Output the (X, Y) coordinate of the center of the cell containing the given text.  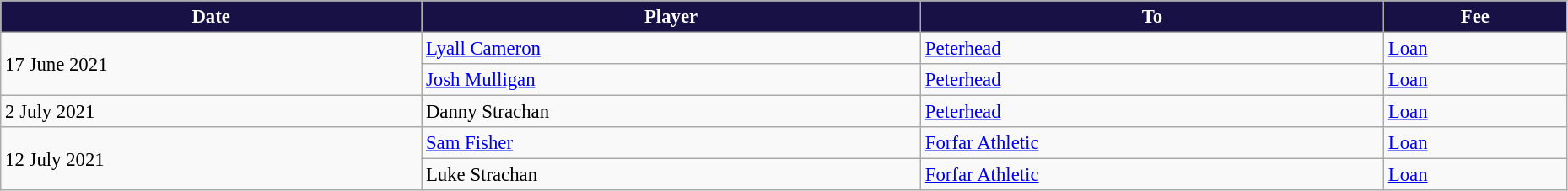
Lyall Cameron (671, 49)
Player (671, 17)
To (1152, 17)
Sam Fisher (671, 143)
Luke Strachan (671, 175)
Fee (1474, 17)
2 July 2021 (211, 112)
17 June 2021 (211, 64)
Danny Strachan (671, 112)
12 July 2021 (211, 158)
Date (211, 17)
Josh Mulligan (671, 80)
